Pinpoint the cell where the given text exists, returning its (X, Y) midpoint coordinate. 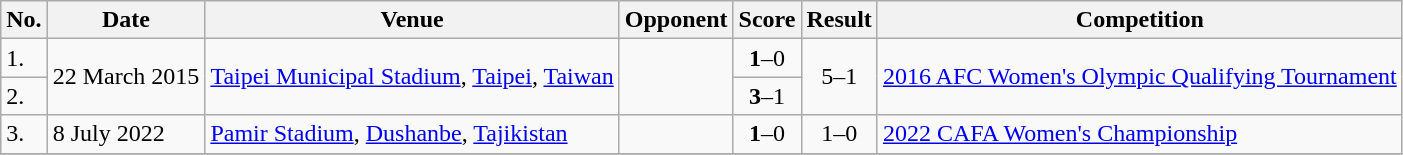
1. (24, 58)
Score (767, 20)
Opponent (676, 20)
2016 AFC Women's Olympic Qualifying Tournament (1140, 77)
No. (24, 20)
Date (126, 20)
3–1 (767, 96)
Pamir Stadium, Dushanbe, Tajikistan (412, 134)
2022 CAFA Women's Championship (1140, 134)
2. (24, 96)
Result (839, 20)
Competition (1140, 20)
8 July 2022 (126, 134)
3. (24, 134)
Taipei Municipal Stadium, Taipei, Taiwan (412, 77)
5–1 (839, 77)
Venue (412, 20)
22 March 2015 (126, 77)
